Search for the cell housing the specified text and yield its (x, y) center coordinate. 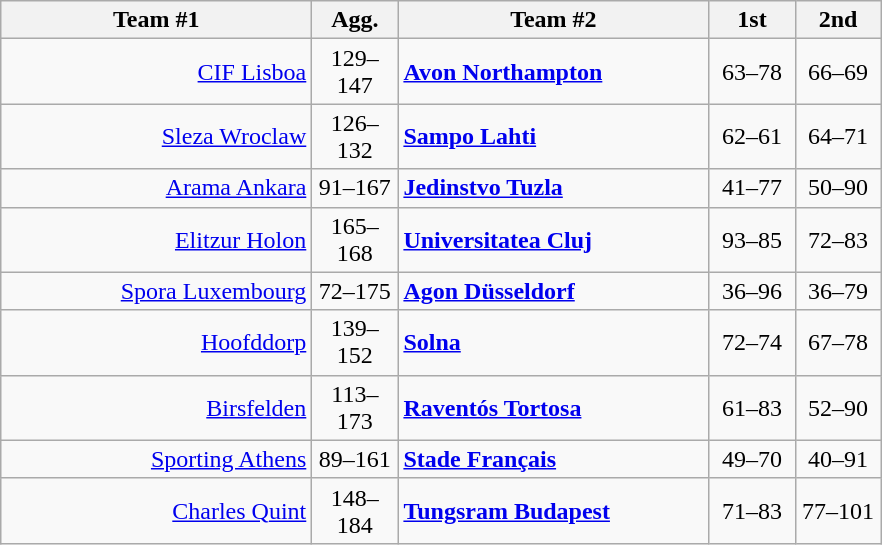
36–96 (752, 291)
64–71 (838, 136)
Birsfelden (156, 408)
Team #2 (554, 20)
91–167 (355, 188)
148–184 (355, 510)
Sporting Athens (156, 459)
Solna (554, 342)
72–74 (752, 342)
165–168 (355, 240)
Raventós Tortosa (554, 408)
93–85 (752, 240)
Stade Français (554, 459)
Sampo Lahti (554, 136)
Hoofddorp (156, 342)
62–61 (752, 136)
49–70 (752, 459)
Jedinstvo Tuzla (554, 188)
72–175 (355, 291)
Sleza Wroclaw (156, 136)
Charles Quint (156, 510)
Spora Luxembourg (156, 291)
36–79 (838, 291)
89–161 (355, 459)
50–90 (838, 188)
Universitatea Cluj (554, 240)
1st (752, 20)
41–77 (752, 188)
113–173 (355, 408)
Arama Ankara (156, 188)
72–83 (838, 240)
77–101 (838, 510)
2nd (838, 20)
66–69 (838, 72)
Agon Düsseldorf (554, 291)
Avon Northampton (554, 72)
126–132 (355, 136)
40–91 (838, 459)
63–78 (752, 72)
Tungsram Budapest (554, 510)
52–90 (838, 408)
67–78 (838, 342)
Elitzur Holon (156, 240)
71–83 (752, 510)
139–152 (355, 342)
Team #1 (156, 20)
CIF Lisboa (156, 72)
61–83 (752, 408)
129–147 (355, 72)
Agg. (355, 20)
